Identify which cell holds the provided text, then report its (X, Y) central coordinate. 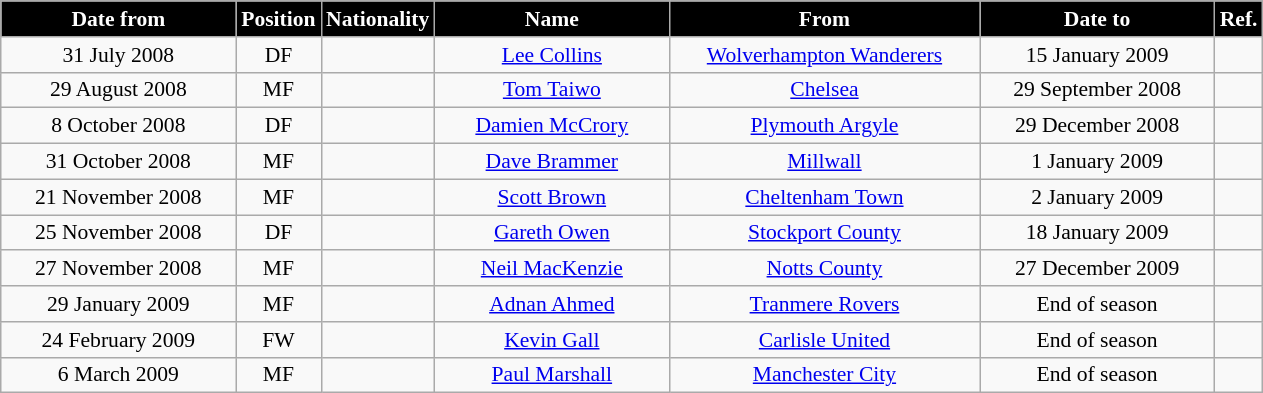
Wolverhampton Wanderers (824, 55)
From (824, 19)
Damien McCrory (552, 126)
29 January 2009 (118, 304)
Plymouth Argyle (824, 126)
Scott Brown (552, 197)
21 November 2008 (118, 197)
Ref. (1239, 19)
1 January 2009 (1098, 162)
31 July 2008 (118, 55)
Date from (118, 19)
29 September 2008 (1098, 90)
31 October 2008 (118, 162)
Paul Marshall (552, 375)
Neil MacKenzie (552, 269)
Name (552, 19)
Manchester City (824, 375)
27 November 2008 (118, 269)
Chelsea (824, 90)
Notts County (824, 269)
Lee Collins (552, 55)
15 January 2009 (1098, 55)
6 March 2009 (118, 375)
Carlisle United (824, 340)
2 January 2009 (1098, 197)
Dave Brammer (552, 162)
Date to (1098, 19)
Stockport County (824, 233)
29 December 2008 (1098, 126)
FW (278, 340)
18 January 2009 (1098, 233)
Kevin Gall (552, 340)
27 December 2009 (1098, 269)
25 November 2008 (118, 233)
Nationality (378, 19)
Gareth Owen (552, 233)
24 February 2009 (118, 340)
Tranmere Rovers (824, 304)
Millwall (824, 162)
Tom Taiwo (552, 90)
29 August 2008 (118, 90)
8 October 2008 (118, 126)
Adnan Ahmed (552, 304)
Position (278, 19)
Cheltenham Town (824, 197)
